Provide the [x, y] coordinate of the cell's center where the given text is located.  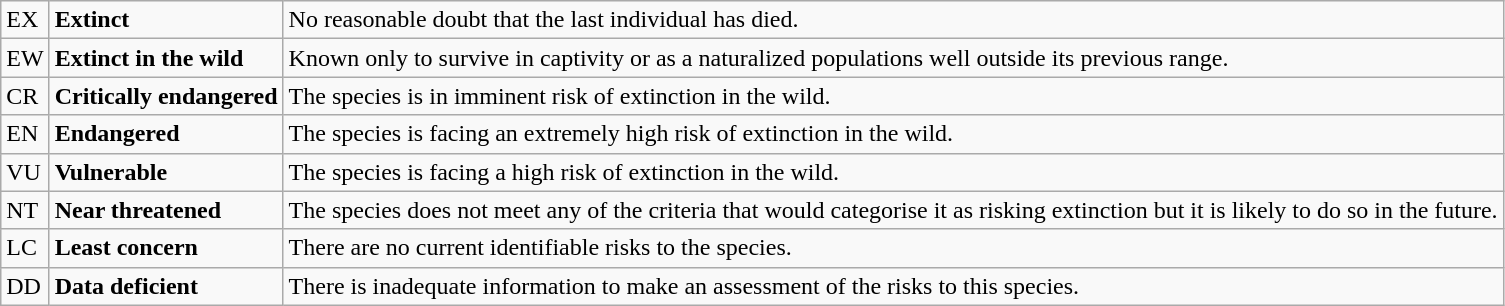
Extinct in the wild [166, 58]
EX [25, 20]
CR [25, 96]
There are no current identifiable risks to the species. [893, 248]
Data deficient [166, 286]
EN [25, 134]
Least concern [166, 248]
Vulnerable [166, 172]
EW [25, 58]
The species is in imminent risk of extinction in the wild. [893, 96]
No reasonable doubt that the last individual has died. [893, 20]
VU [25, 172]
There is inadequate information to make an assessment of the risks to this species. [893, 286]
Near threatened [166, 210]
Known only to survive in captivity or as a naturalized populations well outside its previous range. [893, 58]
LC [25, 248]
The species does not meet any of the criteria that would categorise it as risking extinction but it is likely to do so in the future. [893, 210]
Extinct [166, 20]
DD [25, 286]
NT [25, 210]
Endangered [166, 134]
The species is facing an extremely high risk of extinction in the wild. [893, 134]
Critically endangered [166, 96]
The species is facing a high risk of extinction in the wild. [893, 172]
